Provide the [X, Y] coordinate of the cell's center where the given text is located.  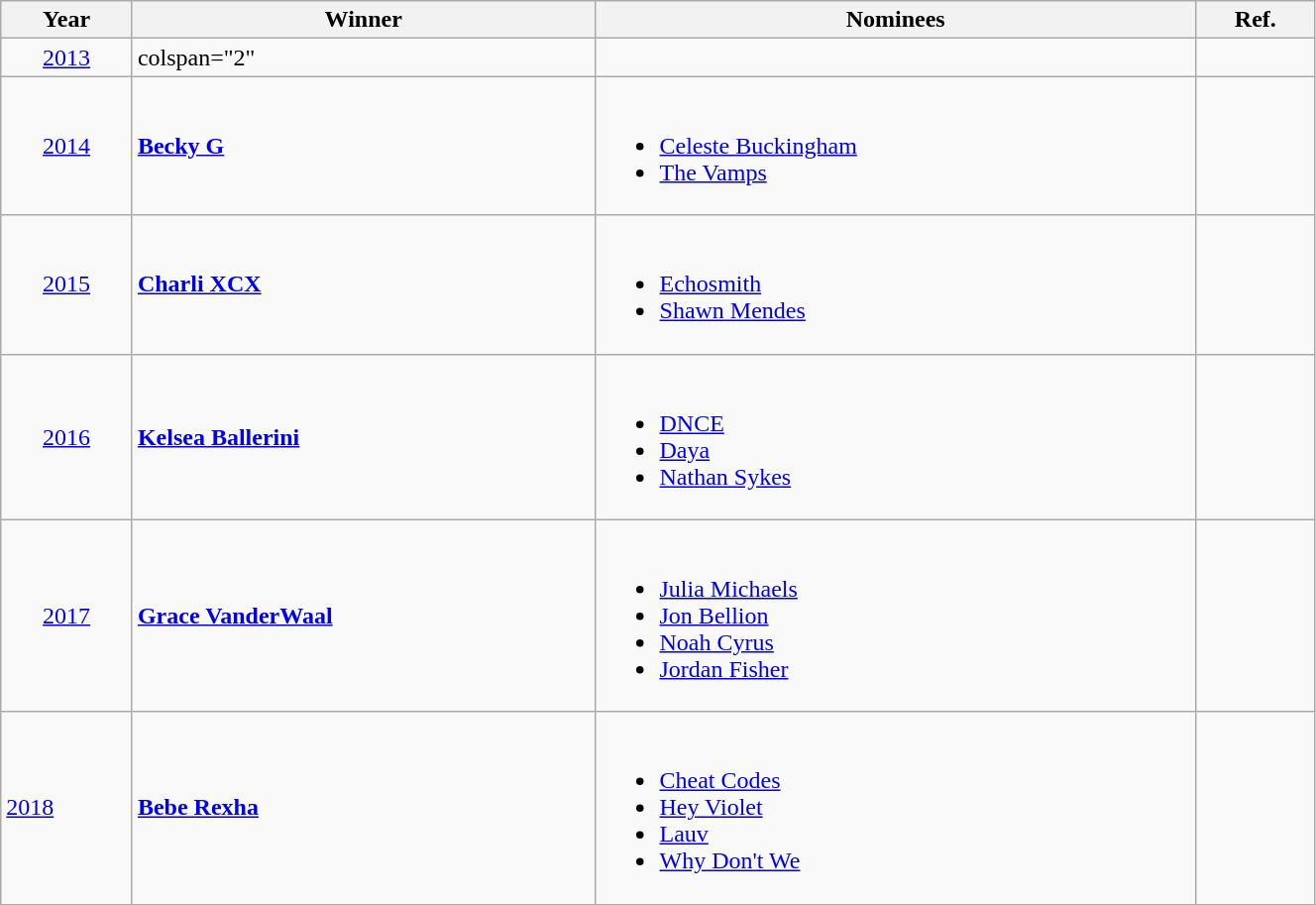
2018 [67, 808]
Year [67, 20]
2014 [67, 146]
Cheat CodesHey VioletLauvWhy Don't We [896, 808]
Winner [363, 20]
Ref. [1255, 20]
Nominees [896, 20]
2017 [67, 616]
Celeste BuckinghamThe Vamps [896, 146]
Becky G [363, 146]
2016 [67, 436]
2015 [67, 284]
Charli XCX [363, 284]
2013 [67, 57]
colspan="2" [363, 57]
Kelsea Ballerini [363, 436]
Bebe Rexha [363, 808]
Grace VanderWaal [363, 616]
EchosmithShawn Mendes [896, 284]
DNCEDayaNathan Sykes [896, 436]
Julia MichaelsJon BellionNoah CyrusJordan Fisher [896, 616]
